Provide the (x, y) coordinate of the cell's center where the given text is located.  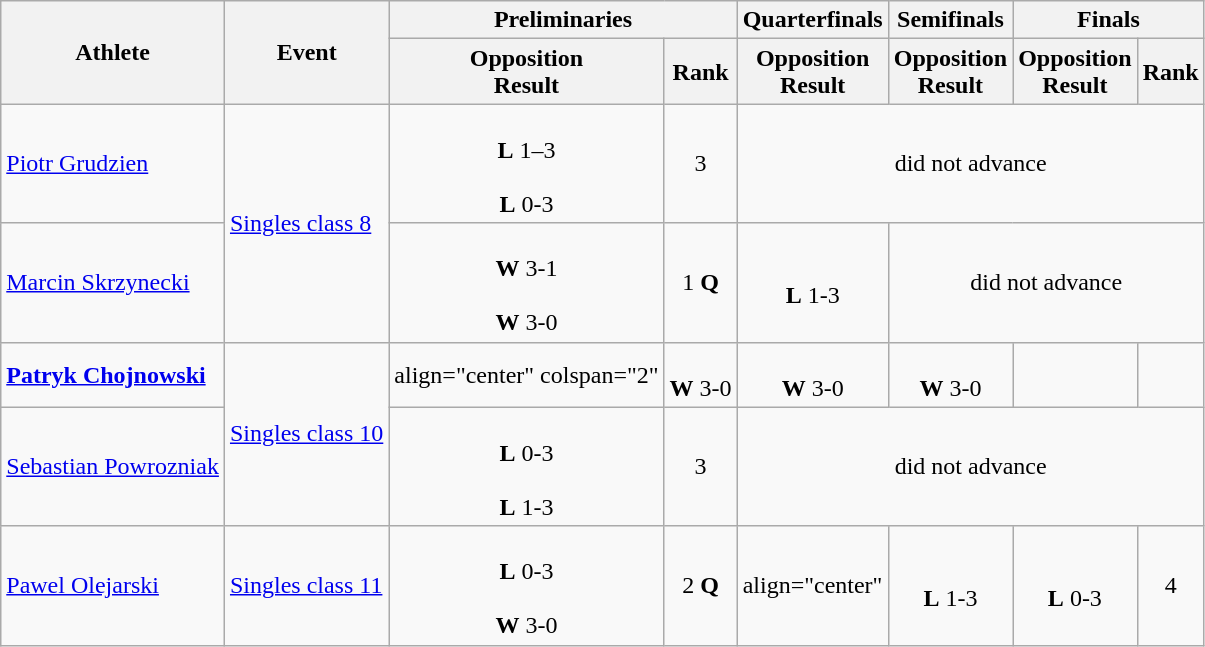
Singles class 10 (306, 434)
align="center" (812, 586)
Event (306, 52)
L 0-3 (1075, 586)
L 1–3L 0-3 (526, 164)
W 3-1W 3-0 (526, 282)
L 0-3W 3-0 (526, 586)
Semifinals (950, 20)
align="center" colspan="2" (526, 374)
Preliminaries (563, 20)
Athlete (113, 52)
Patryk Chojnowski (113, 374)
Sebastian Powrozniak (113, 466)
Piotr Grudzien (113, 164)
Singles class 11 (306, 586)
Marcin Skrzynecki (113, 282)
Singles class 8 (306, 223)
Finals (1109, 20)
1 Q (700, 282)
4 (1170, 586)
2 Q (700, 586)
Pawel Olejarski (113, 586)
Quarterfinals (812, 20)
L 0-3L 1-3 (526, 466)
